Find where the given text appears and provide that cell's center as (x, y) coordinate. 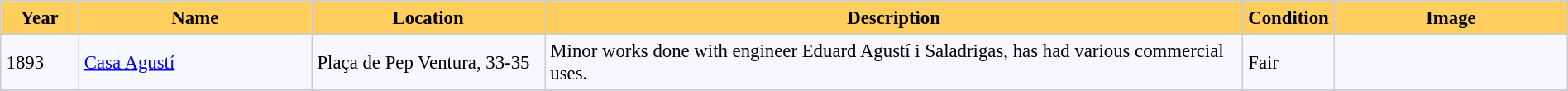
Casa Agustí (195, 62)
Year (40, 17)
Fair (1288, 62)
Image (1451, 17)
Location (428, 17)
Plaça de Pep Ventura, 33-35 (428, 62)
Minor works done with engineer Eduard Agustí i Saladrigas, has had various commercial uses. (894, 62)
Name (195, 17)
1893 (40, 62)
Condition (1288, 17)
Description (894, 17)
